Determine the [X, Y] coordinate at the center of the cell enclosing the given text.  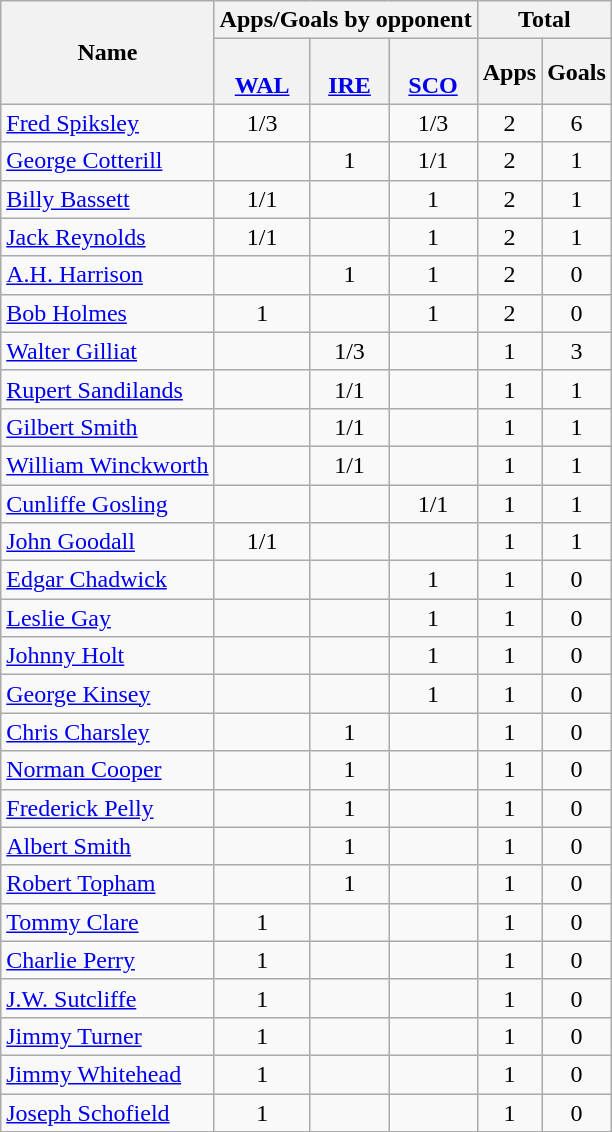
John Goodall [108, 542]
3 [577, 351]
Jimmy Whitehead [108, 1074]
Charlie Perry [108, 960]
Norman Cooper [108, 770]
William Winckworth [108, 465]
Albert Smith [108, 846]
Jack Reynolds [108, 237]
Rupert Sandilands [108, 389]
Name [108, 52]
Apps [509, 72]
Frederick Pelly [108, 808]
Edgar Chadwick [108, 580]
Walter Gilliat [108, 351]
Fred Spiksley [108, 123]
Jimmy Turner [108, 1036]
6 [577, 123]
Gilbert Smith [108, 427]
J.W. Sutcliffe [108, 998]
IRE [350, 72]
Joseph Schofield [108, 1113]
Leslie Gay [108, 618]
Johnny Holt [108, 656]
A.H. Harrison [108, 275]
Tommy Clare [108, 922]
Apps/Goals by opponent [346, 20]
George Kinsey [108, 694]
Robert Topham [108, 884]
Goals [577, 72]
George Cotterill [108, 161]
Chris Charsley [108, 732]
Cunliffe Gosling [108, 503]
Bob Holmes [108, 313]
Total [544, 20]
SCO [433, 72]
Billy Bassett [108, 199]
WAL [262, 72]
